From the cell containing the given text, extract its center point as (X, Y) coordinate. 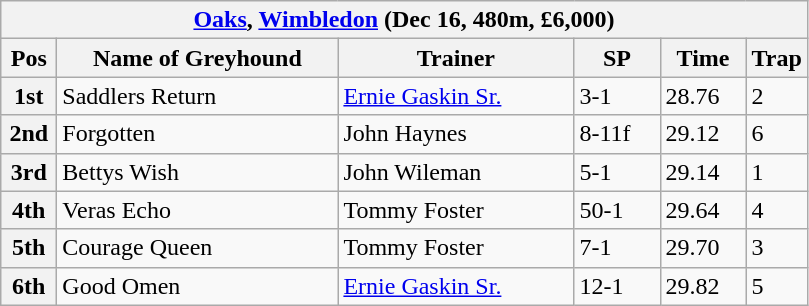
John Haynes (456, 134)
1 (776, 172)
29.64 (703, 210)
John Wileman (456, 172)
29.12 (703, 134)
Bettys Wish (198, 172)
Veras Echo (198, 210)
3rd (29, 172)
Pos (29, 58)
2nd (29, 134)
Trap (776, 58)
Trainer (456, 58)
50-1 (617, 210)
12-1 (617, 286)
Good Omen (198, 286)
SP (617, 58)
28.76 (703, 96)
29.14 (703, 172)
4th (29, 210)
5th (29, 248)
5 (776, 286)
29.70 (703, 248)
Time (703, 58)
8-11f (617, 134)
2 (776, 96)
Forgotten (198, 134)
6 (776, 134)
Oaks, Wimbledon (Dec 16, 480m, £6,000) (404, 20)
Saddlers Return (198, 96)
5-1 (617, 172)
Courage Queen (198, 248)
4 (776, 210)
29.82 (703, 286)
3 (776, 248)
7-1 (617, 248)
3-1 (617, 96)
1st (29, 96)
6th (29, 286)
Name of Greyhound (198, 58)
